Scan for the cell matching the given text and deliver its (X, Y) coordinate at center. 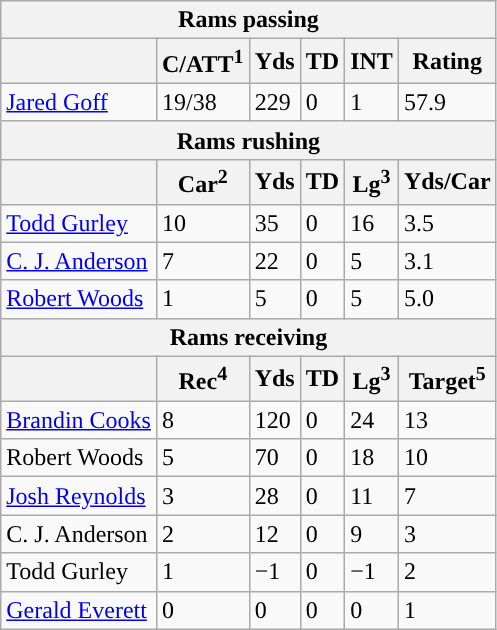
16 (372, 223)
INT (372, 62)
70 (274, 458)
3.5 (447, 223)
3.1 (447, 261)
Rams rushing (248, 140)
19/38 (202, 102)
Jared Goff (79, 102)
120 (274, 420)
12 (274, 534)
24 (372, 420)
18 (372, 458)
Brandin Cooks (79, 420)
22 (274, 261)
Rams receiving (248, 337)
35 (274, 223)
Yds/Car (447, 182)
Rec4 (202, 378)
C/ATT1 (202, 62)
Rams passing (248, 20)
Gerald Everett (79, 610)
57.9 (447, 102)
Rating (447, 62)
Josh Reynolds (79, 496)
Car2 (202, 182)
13 (447, 420)
5.0 (447, 299)
11 (372, 496)
229 (274, 102)
Target5 (447, 378)
9 (372, 534)
8 (202, 420)
28 (274, 496)
